Output the [X, Y] coordinate of the center of the cell containing the given text.  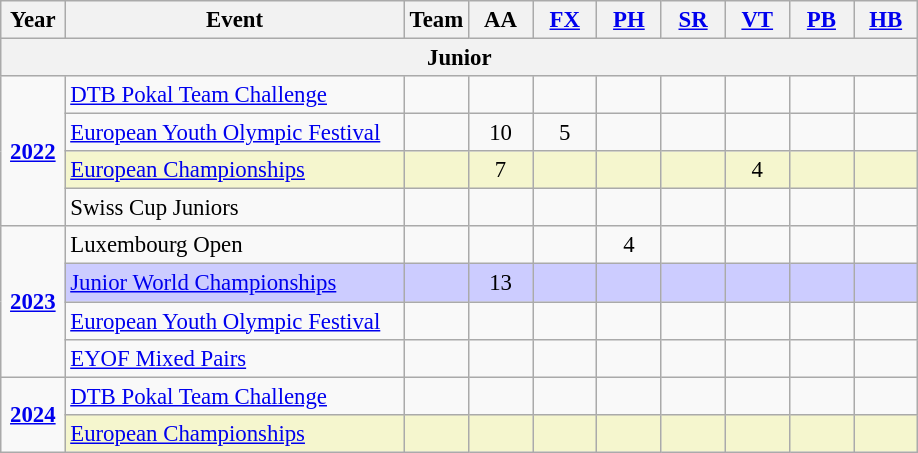
7 [500, 170]
VT [757, 20]
SR [693, 20]
10 [500, 133]
Event [234, 20]
EYOF Mixed Pairs [234, 358]
HB [886, 20]
2023 [33, 301]
2022 [33, 151]
AA [500, 20]
Junior [460, 58]
5 [565, 133]
FX [565, 20]
PB [821, 20]
Swiss Cup Juniors [234, 208]
13 [500, 283]
Junior World Championships [234, 283]
Team [436, 20]
2024 [33, 414]
PH [629, 20]
Luxembourg Open [234, 245]
Year [33, 20]
